Output the (x, y) coordinate of the center of the cell containing the given text.  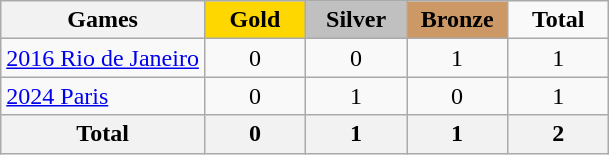
2024 Paris (103, 96)
2016 Rio de Janeiro (103, 58)
2 (558, 134)
Gold (254, 20)
Games (103, 20)
Bronze (458, 20)
Silver (356, 20)
